Determine the (X, Y) coordinate at the center of the cell enclosing the given text.  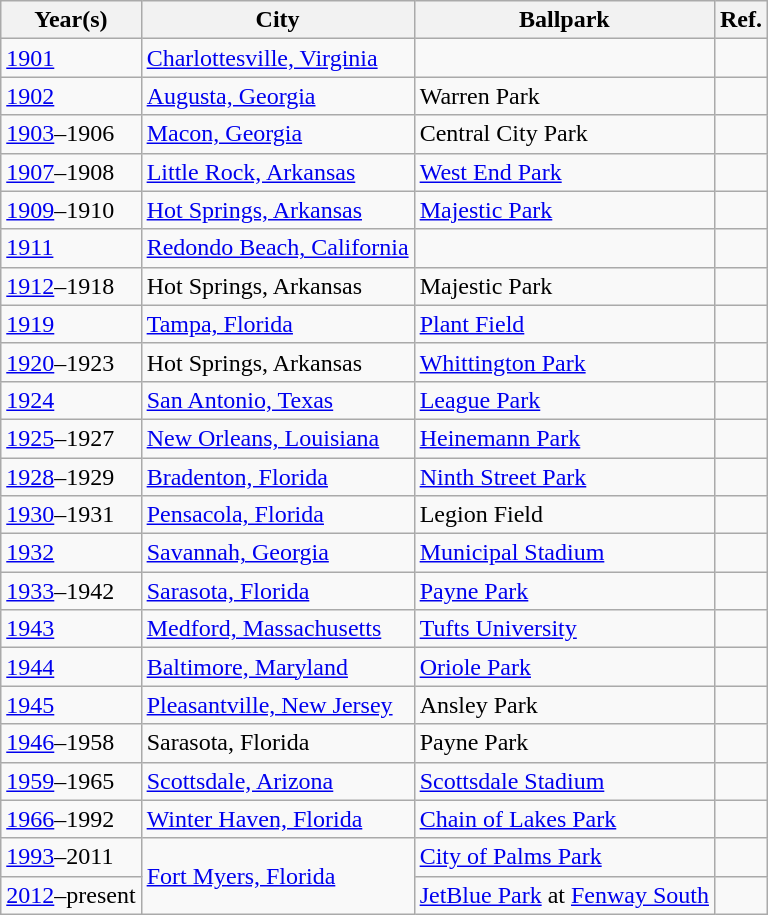
1943 (71, 629)
Pleasantville, New Jersey (278, 705)
2012–present (71, 895)
Ref. (740, 20)
1901 (71, 58)
Ballpark (564, 20)
Savannah, Georgia (278, 553)
1907–1908 (71, 172)
Plant Field (564, 324)
Winter Haven, Florida (278, 819)
Whittington Park (564, 362)
Legion Field (564, 515)
1925–1927 (71, 438)
City (278, 20)
Ninth Street Park (564, 477)
Fort Myers, Florida (278, 876)
1945 (71, 705)
Little Rock, Arkansas (278, 172)
West End Park (564, 172)
1932 (71, 553)
1912–1918 (71, 286)
Heinemann Park (564, 438)
1944 (71, 667)
1909–1910 (71, 210)
Scottsdale, Arizona (278, 781)
Tampa, Florida (278, 324)
Chain of Lakes Park (564, 819)
League Park (564, 400)
Central City Park (564, 134)
1993–2011 (71, 857)
1946–1958 (71, 743)
1911 (71, 248)
Scottsdale Stadium (564, 781)
1924 (71, 400)
Year(s) (71, 20)
Warren Park (564, 96)
Macon, Georgia (278, 134)
Tufts University (564, 629)
Bradenton, Florida (278, 477)
JetBlue Park at Fenway South (564, 895)
City of Palms Park (564, 857)
New Orleans, Louisiana (278, 438)
1903–1906 (71, 134)
Charlottesville, Virginia (278, 58)
San Antonio, Texas (278, 400)
1933–1942 (71, 591)
1902 (71, 96)
Municipal Stadium (564, 553)
Augusta, Georgia (278, 96)
Baltimore, Maryland (278, 667)
1928–1929 (71, 477)
Medford, Massachusetts (278, 629)
1919 (71, 324)
Pensacola, Florida (278, 515)
1930–1931 (71, 515)
1920–1923 (71, 362)
Redondo Beach, California (278, 248)
1966–1992 (71, 819)
Ansley Park (564, 705)
Oriole Park (564, 667)
1959–1965 (71, 781)
